Pinpoint the cell where the given text exists, returning its (x, y) midpoint coordinate. 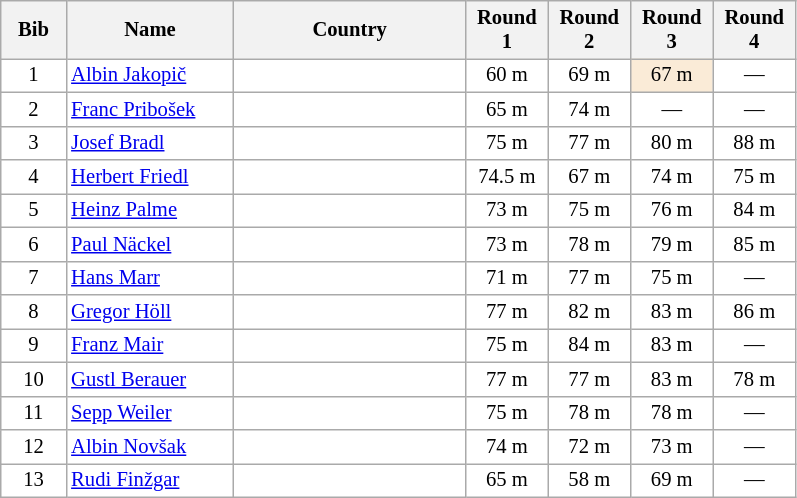
Heinz Palme (150, 210)
85 m (754, 244)
76 m (672, 210)
Albin Jakopič (150, 75)
Gregor Höll (150, 311)
8 (34, 311)
Sepp Weiler (150, 413)
Franc Pribošek (150, 109)
Gustl Berauer (150, 379)
80 m (672, 143)
10 (34, 379)
79 m (672, 244)
Round 3 (672, 29)
71 m (507, 278)
Hans Marr (150, 278)
9 (34, 345)
7 (34, 278)
12 (34, 447)
72 m (589, 447)
Herbert Friedl (150, 177)
Country (350, 29)
Round 4 (754, 29)
Bib (34, 29)
58 m (589, 480)
Rudi Finžgar (150, 480)
Paul Näckel (150, 244)
86 m (754, 311)
13 (34, 480)
6 (34, 244)
4 (34, 177)
Franz Mair (150, 345)
2 (34, 109)
5 (34, 210)
11 (34, 413)
3 (34, 143)
Round 1 (507, 29)
88 m (754, 143)
74.5 m (507, 177)
Name (150, 29)
82 m (589, 311)
1 (34, 75)
Albin Novšak (150, 447)
Josef Bradl (150, 143)
60 m (507, 75)
Round 2 (589, 29)
